Return [x, y] of the center of cell containing provided text 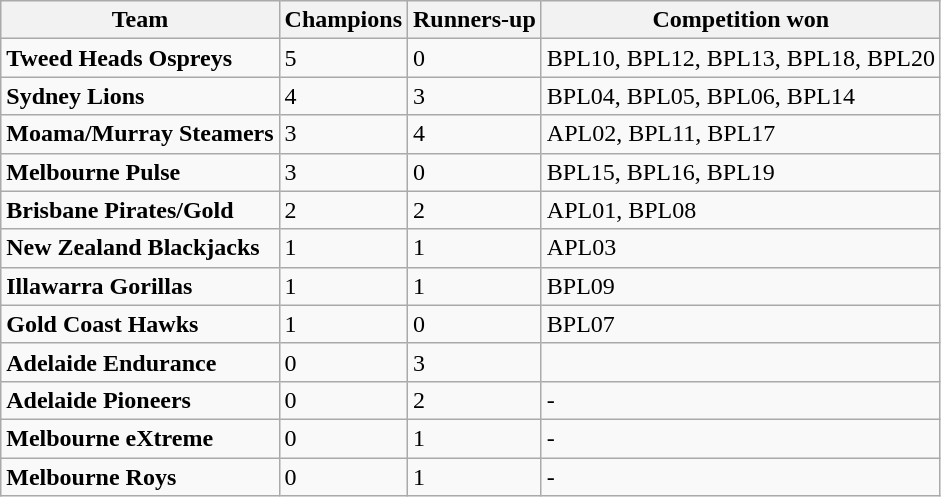
Adelaide Pioneers [140, 400]
Illawarra Gorillas [140, 286]
BPL10, BPL12, BPL13, BPL18, BPL20 [740, 58]
Champions [343, 20]
Brisbane Pirates/Gold [140, 210]
BPL04, BPL05, BPL06, BPL14 [740, 96]
Melbourne Roys [140, 477]
Tweed Heads Ospreys [140, 58]
APL03 [740, 248]
Competition won [740, 20]
Gold Coast Hawks [140, 324]
BPL07 [740, 324]
Sydney Lions [140, 96]
Moama/Murray Steamers [140, 134]
Team [140, 20]
BPL09 [740, 286]
New Zealand Blackjacks [140, 248]
Adelaide Endurance [140, 362]
Melbourne Pulse [140, 172]
5 [343, 58]
Melbourne eXtreme [140, 438]
Runners-up [475, 20]
BPL15, BPL16, BPL19 [740, 172]
APL01, BPL08 [740, 210]
APL02, BPL11, BPL17 [740, 134]
